Extract the (x, y) coordinate from the center of the cell holding the provided text.  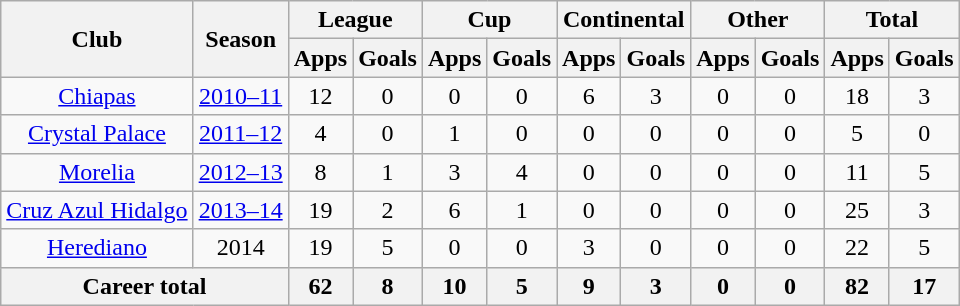
Herediano (97, 248)
2012–13 (240, 172)
2011–12 (240, 134)
82 (857, 286)
Total (892, 20)
Other (758, 20)
11 (857, 172)
Morelia (97, 172)
12 (320, 96)
2014 (240, 248)
17 (924, 286)
62 (320, 286)
2013–14 (240, 210)
22 (857, 248)
Cruz Azul Hidalgo (97, 210)
Continental (624, 20)
2010–11 (240, 96)
Crystal Palace (97, 134)
League (355, 20)
9 (589, 286)
Season (240, 39)
Club (97, 39)
Cup (489, 20)
Career total (144, 286)
25 (857, 210)
18 (857, 96)
2 (388, 210)
10 (454, 286)
Chiapas (97, 96)
